Output the (X, Y) coordinate of the center of the cell containing the given text.  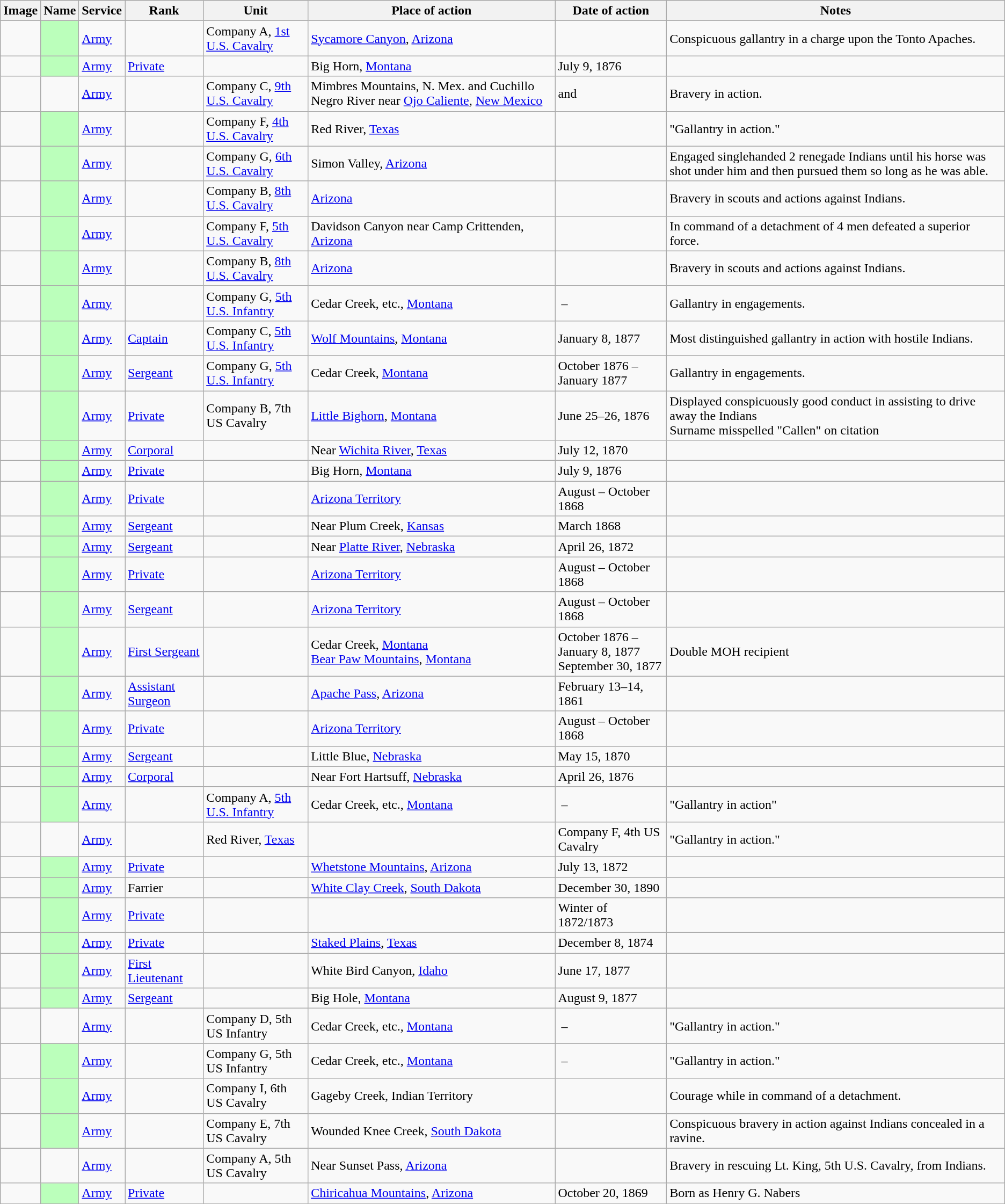
Conspicuous gallantry in a charge upon the Tonto Apaches. (836, 39)
Engaged singlehanded 2 renegade Indians until his horse was shot under him and then pursued them so long as he was able. (836, 163)
Bravery in rescuing Lt. King, 5th U.S. Cavalry, from Indians. (836, 1165)
Company I, 6th US Cavalry (256, 1096)
Unit (256, 11)
Assistant Surgeon (164, 694)
First Sergeant (164, 651)
Company F, 4th U.S. Cavalry (256, 129)
Place of action (432, 11)
Double MOH recipient (836, 651)
Company G, 5th US Infantry (256, 1061)
Company F, 4th US Cavalry (611, 839)
April 26, 1872 (611, 547)
Chiricahua Mountains, Arizona (432, 1193)
Company B, 7th US Cavalry (256, 416)
Big Hole, Montana (432, 998)
Near Fort Hartsuff, Nebraska (432, 777)
Displayed conspicuously good conduct in assisting to drive away the IndiansSurname misspelled "Callen" on citation (836, 416)
Cedar Creek, Montana (432, 373)
December 8, 1874 (611, 943)
Simon Valley, Arizona (432, 163)
White Clay Creek, South Dakota (432, 888)
Davidson Canyon near Camp Crittenden, Arizona (432, 233)
Wolf Mountains, Montana (432, 338)
Notes (836, 11)
Company A, 5th U.S. Infantry (256, 804)
Born as Henry G. Nabers (836, 1193)
Mimbres Mountains, N. Mex. and Cuchillo Negro River near Ojo Caliente, New Mexico (432, 93)
and (611, 93)
Service (102, 11)
Most distinguished gallantry in action with hostile Indians. (836, 338)
Conspicuous bravery in action against Indians concealed in a ravine. (836, 1131)
Name (60, 11)
Near Sunset Pass, Arizona (432, 1165)
Near Plum Creek, Kansas (432, 526)
Near Wichita River, Texas (432, 451)
Bravery in action. (836, 93)
August 9, 1877 (611, 998)
June 17, 1877 (611, 971)
Staked Plains, Texas (432, 943)
Company E, 7th US Cavalry (256, 1131)
Little Blue, Nebraska (432, 756)
Gageby Creek, Indian Territory (432, 1096)
Image (20, 11)
October 1876 – January 1877 (611, 373)
Near Platte River, Nebraska (432, 547)
White Bird Canyon, Idaho (432, 971)
June 25–26, 1876 (611, 416)
First Lieutenant (164, 971)
Whetstone Mountains, Arizona (432, 867)
Farrier (164, 888)
Company C, 9th U.S. Cavalry (256, 93)
Company F, 5th U.S. Cavalry (256, 233)
Winter of 1872/1873 (611, 915)
October 1876 – January 8, 1877September 30, 1877 (611, 651)
April 26, 1876 (611, 777)
Company G, 6th U.S. Cavalry (256, 163)
Cedar Creek, MontanaBear Paw Mountains, Montana (432, 651)
January 8, 1877 (611, 338)
In command of a detachment of 4 men defeated a superior force. (836, 233)
December 30, 1890 (611, 888)
May 15, 1870 (611, 756)
Apache Pass, Arizona (432, 694)
Captain (164, 338)
February 13–14, 1861 (611, 694)
Wounded Knee Creek, South Dakota (432, 1131)
Rank (164, 11)
July 13, 1872 (611, 867)
Company A, 1st U.S. Cavalry (256, 39)
March 1868 (611, 526)
Company C, 5th U.S. Infantry (256, 338)
Little Bighorn, Montana (432, 416)
Company D, 5th US Infantry (256, 1026)
Company A, 5th US Cavalry (256, 1165)
Sycamore Canyon, Arizona (432, 39)
October 20, 1869 (611, 1193)
Date of action (611, 11)
Courage while in command of a detachment. (836, 1096)
"Gallantry in action" (836, 804)
July 12, 1870 (611, 451)
